Provide the (X, Y) coordinate of the cell's center where the given text is located.  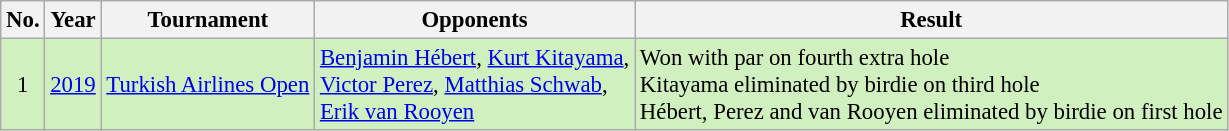
1 (23, 85)
No. (23, 20)
2019 (73, 85)
Year (73, 20)
Opponents (475, 20)
Tournament (208, 20)
Turkish Airlines Open (208, 85)
Result (932, 20)
Benjamin Hébert, Kurt Kitayama, Victor Perez, Matthias Schwab, Erik van Rooyen (475, 85)
Won with par on fourth extra holeKitayama eliminated by birdie on third holeHébert, Perez and van Rooyen eliminated by birdie on first hole (932, 85)
